Search for the cell housing the specified text and yield its [x, y] center coordinate. 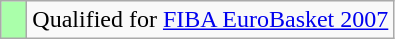
Qualified for FIBA EuroBasket 2007 [210, 20]
